Scan for the cell matching the given text and deliver its (x, y) coordinate at center. 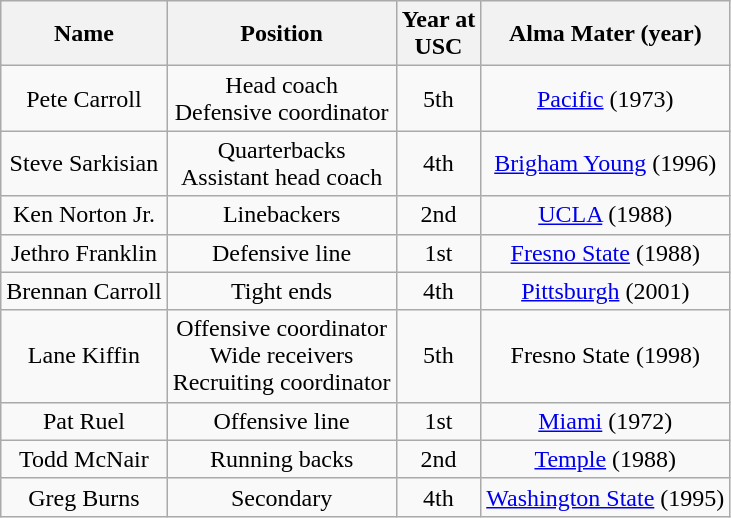
Brigham Young (1996) (606, 164)
Linebackers (282, 215)
Brennan Carroll (84, 291)
UCLA (1988) (606, 215)
QuarterbacksAssistant head coach (282, 164)
Running backs (282, 459)
Name (84, 34)
Secondary (282, 497)
Fresno State (1998) (606, 356)
Offensive line (282, 421)
Ken Norton Jr. (84, 215)
Greg Burns (84, 497)
Pat Ruel (84, 421)
Jethro Franklin (84, 253)
Todd McNair (84, 459)
Defensive line (282, 253)
Fresno State (1988) (606, 253)
Lane Kiffin (84, 356)
Miami (1972) (606, 421)
Tight ends (282, 291)
Washington State (1995) (606, 497)
Offensive coordinatorWide receiversRecruiting coordinator (282, 356)
Alma Mater (year) (606, 34)
Pittsburgh (2001) (606, 291)
Year at USC (438, 34)
Temple (1988) (606, 459)
Position (282, 34)
Pacific (1973) (606, 98)
Head coachDefensive coordinator (282, 98)
Steve Sarkisian (84, 164)
Pete Carroll (84, 98)
